From the cell containing the given text, extract its center point as [X, Y] coordinate. 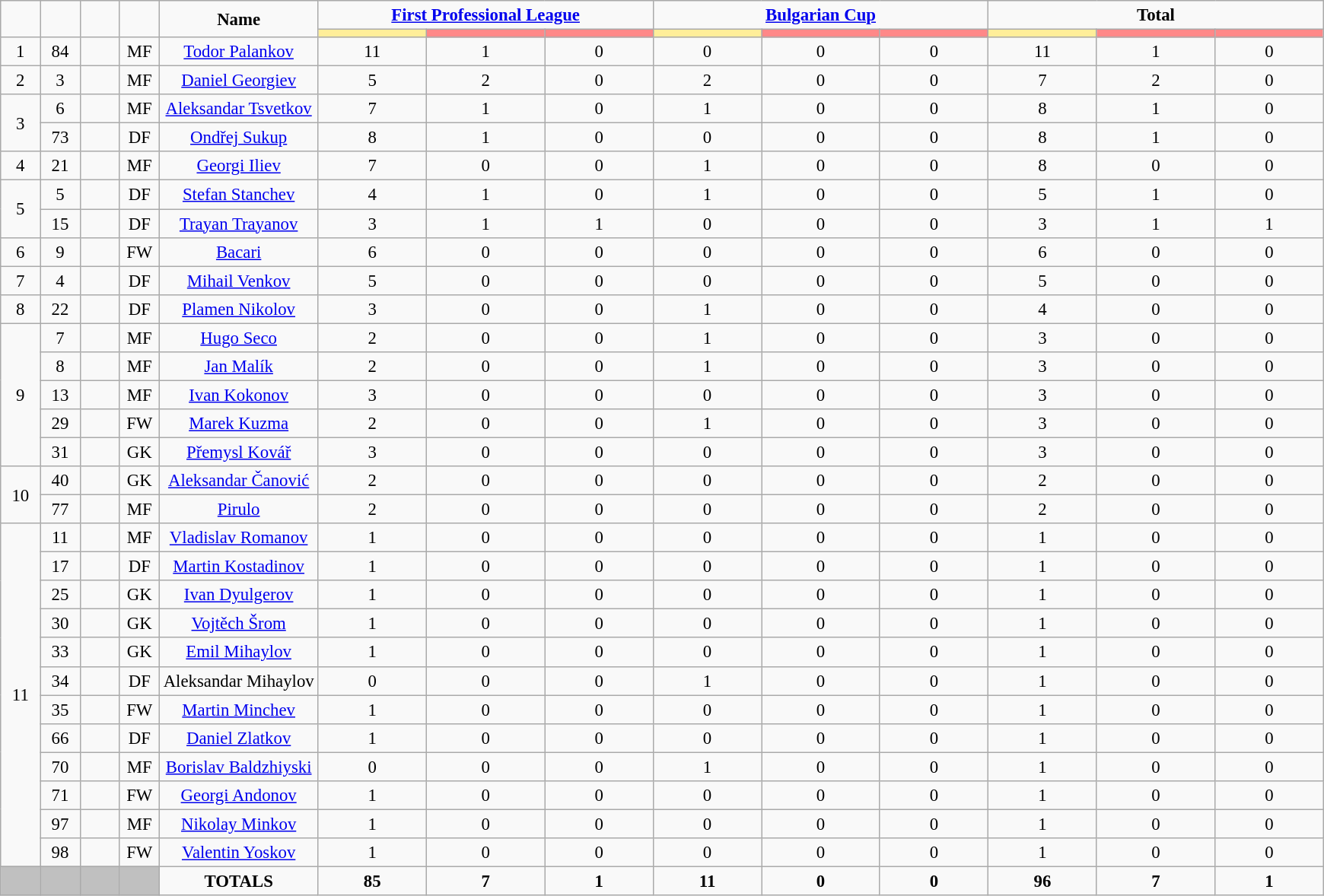
71 [60, 796]
22 [60, 309]
85 [372, 881]
70 [60, 767]
Martin Kostadinov [239, 567]
33 [60, 653]
Georgi Iliev [239, 167]
Bacari [239, 252]
Mihail Venkov [239, 281]
Valentin Yoskov [239, 853]
Ivan Dyulgerov [239, 595]
35 [60, 710]
84 [60, 52]
77 [60, 510]
Aleksandar Čanović [239, 481]
29 [60, 424]
Aleksandar Mihaylov [239, 681]
Marek Kuzma [239, 424]
73 [60, 138]
66 [60, 738]
First Professional League [485, 15]
Vojtěch Šrom [239, 624]
25 [60, 595]
97 [60, 824]
Martin Minchev [239, 710]
Daniel Zlatkov [239, 738]
34 [60, 681]
30 [60, 624]
10 [21, 494]
Plamen Nikolov [239, 309]
17 [60, 567]
Emil Mihaylov [239, 653]
Nikolay Minkov [239, 824]
Total [1156, 15]
Trayan Trayanov [239, 224]
Přemysl Kovář [239, 452]
96 [1042, 881]
Aleksandar Tsvetkov [239, 109]
21 [60, 167]
Stefan Stanchev [239, 195]
Todor Palankov [239, 52]
Hugo Seco [239, 338]
Ondřej Sukup [239, 138]
Vladislav Romanov [239, 538]
15 [60, 224]
Daniel Georgiev [239, 81]
Georgi Andonov [239, 796]
Ivan Kokonov [239, 395]
Pirulo [239, 510]
TOTALS [239, 881]
Bulgarian Cup [820, 15]
Jan Malík [239, 367]
Borislav Baldzhiyski [239, 767]
98 [60, 853]
Name [239, 19]
31 [60, 452]
40 [60, 481]
13 [60, 395]
